Find where the given text appears and provide that cell's center as (X, Y) coordinate. 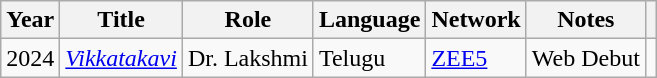
Year (30, 20)
Role (248, 20)
Language (369, 20)
Dr. Lakshmi (248, 58)
Web Debut (586, 58)
Telugu (369, 58)
2024 (30, 58)
ZEE5 (476, 58)
Title (122, 20)
Vikkatakavi (122, 58)
Network (476, 20)
Notes (586, 20)
